Locate the cell with the specified text and output its (x, y) center coordinate. 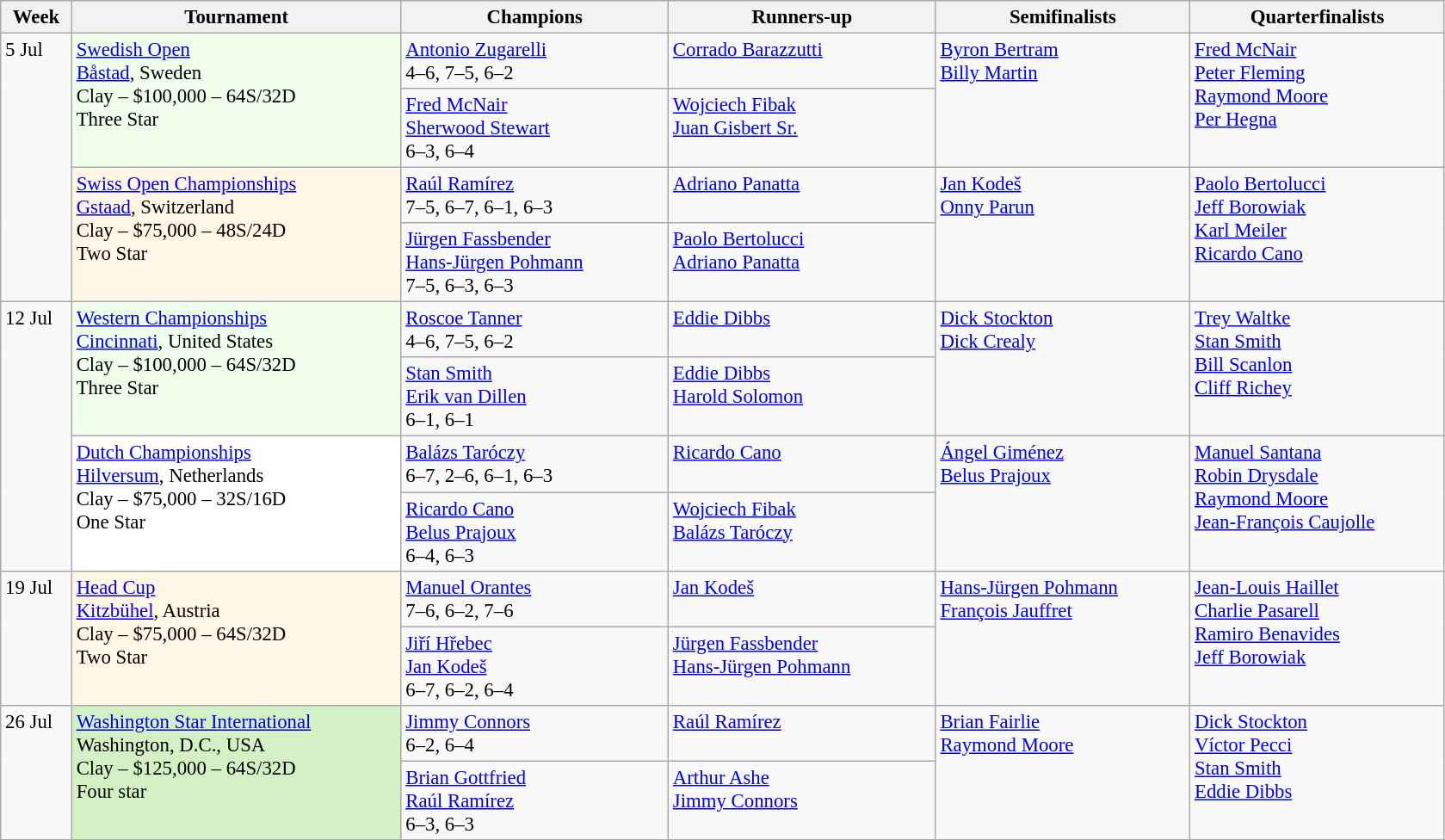
Quarterfinalists (1318, 17)
Raúl Ramírez 7–5, 6–7, 6–1, 6–3 (535, 196)
Jan Kodeš (802, 599)
Jean-Louis Haillet Charlie Pasarell Ramiro Benavides Jeff Borowiak (1318, 638)
Trey Waltke Stan Smith Bill Scanlon Cliff Richey (1318, 369)
Dutch Championships Hilversum, Netherlands Clay – $75,000 – 32S/16D One Star (236, 503)
Manuel Santana Robin Drysdale Raymond Moore Jean-François Caujolle (1318, 503)
Eddie Dibbs (802, 330)
Balázs Taróczy 6–7, 2–6, 6–1, 6–3 (535, 465)
5 Jul (36, 168)
Hans-Jürgen Pohmann François Jauffret (1063, 638)
12 Jul (36, 436)
Fred McNair Peter Fleming Raymond Moore Per Hegna (1318, 101)
Ángel Giménez Belus Prajoux (1063, 503)
Ricardo Cano Belus Prajoux 6–4, 6–3 (535, 532)
Raúl Ramírez (802, 733)
Washington Star International Washington, D.C., USA Clay – $125,000 – 64S/32D Four star (236, 772)
Arthur Ashe Jimmy Connors (802, 800)
Manuel Orantes 7–6, 6–2, 7–6 (535, 599)
Brian Gottfried Raúl Ramírez 6–3, 6–3 (535, 800)
Head Cup Kitzbühel, Austria Clay – $75,000 – 64S/32D Two Star (236, 638)
Western Championships Cincinnati, United States Clay – $100,000 – 64S/32D Three Star (236, 369)
Swedish Open Båstad, Sweden Clay – $100,000 – 64S/32D Three Star (236, 101)
Paolo Bertolucci Adriano Panatta (802, 262)
Dick Stockton Víctor Pecci Stan Smith Eddie Dibbs (1318, 772)
Fred McNair Sherwood Stewart 6–3, 6–4 (535, 128)
Swiss Open Championships Gstaad, Switzerland Clay – $75,000 – 48S/24D Two Star (236, 235)
Eddie Dibbs Harold Solomon (802, 398)
Jan Kodeš Onny Parun (1063, 235)
Jürgen Fassbender Hans-Jürgen Pohmann 7–5, 6–3, 6–3 (535, 262)
Wojciech Fibak Juan Gisbert Sr. (802, 128)
26 Jul (36, 772)
Paolo Bertolucci Jeff Borowiak Karl Meiler Ricardo Cano (1318, 235)
Jimmy Connors 6–2, 6–4 (535, 733)
Jiří Hřebec Jan Kodeš 6–7, 6–2, 6–4 (535, 666)
Roscoe Tanner 4–6, 7–5, 6–2 (535, 330)
Corrado Barazzutti (802, 62)
Wojciech Fibak Balázs Taróczy (802, 532)
Semifinalists (1063, 17)
Stan Smith Erik van Dillen 6–1, 6–1 (535, 398)
Byron Bertram Billy Martin (1063, 101)
Brian Fairlie Raymond Moore (1063, 772)
Tournament (236, 17)
Week (36, 17)
Champions (535, 17)
Jürgen Fassbender Hans-Jürgen Pohmann (802, 666)
Ricardo Cano (802, 465)
Antonio Zugarelli 4–6, 7–5, 6–2 (535, 62)
Dick Stockton Dick Crealy (1063, 369)
Runners-up (802, 17)
Adriano Panatta (802, 196)
19 Jul (36, 638)
